Determine the [x, y] coordinate at the center of the cell enclosing the given text.  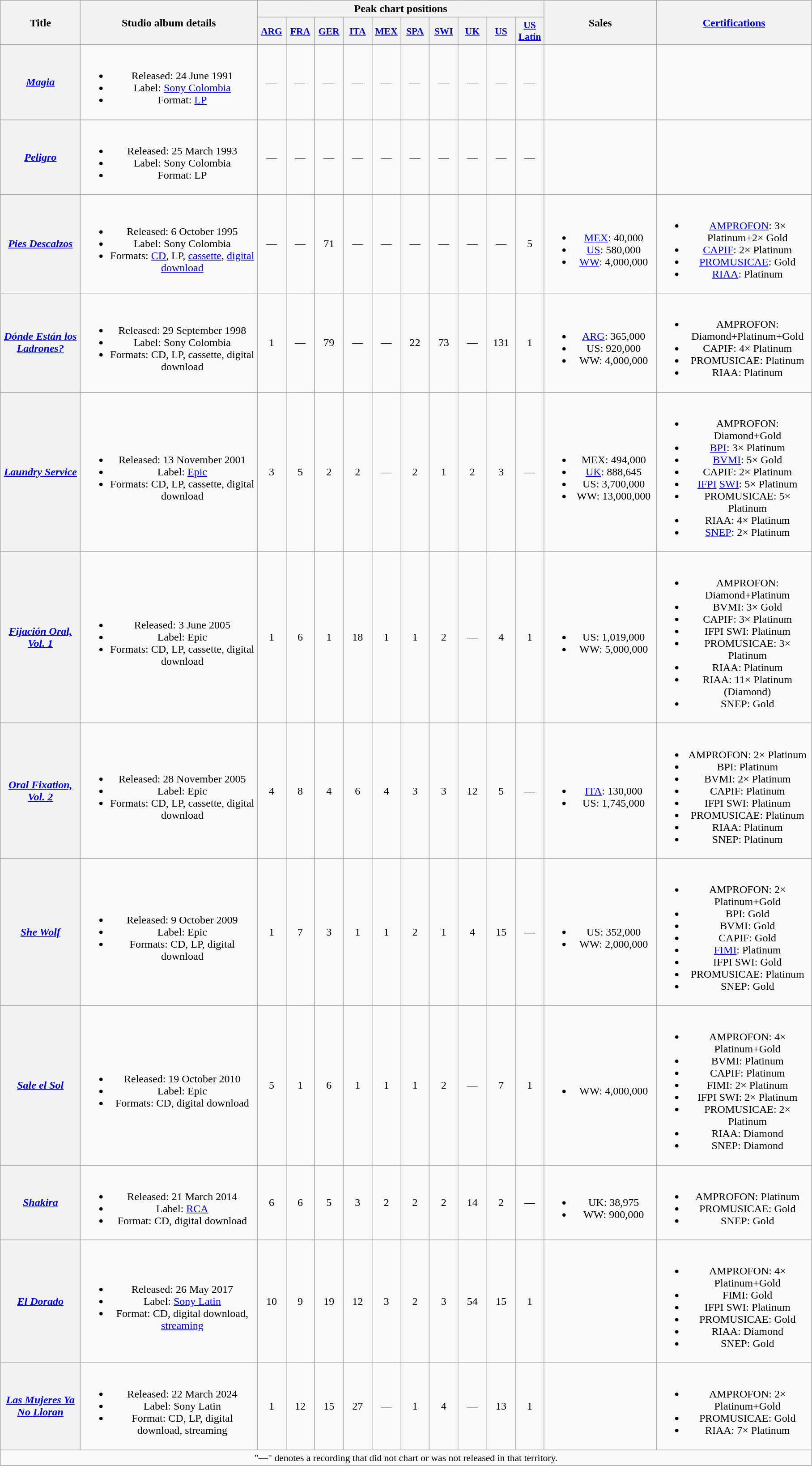
18 [357, 637]
73 [444, 343]
Released: 19 October 2010Label: EpicFormats: CD, digital download [169, 1085]
SPA [415, 31]
54 [472, 1302]
AMPROFON: 2× PlatinumBPI: PlatinumBVMI: 2× PlatinumCAPIF: PlatinumIFPI SWI: PlatinumPROMUSICAE: PlatinumRIAA: PlatinumSNEP: Platinum [734, 791]
Released: 26 May 2017Label: Sony LatinFormat: CD, digital download, streaming [169, 1302]
MEX [386, 31]
Sales [600, 22]
13 [501, 1406]
Released: 28 November 2005Label: EpicFormats: CD, LP, cassette, digital download [169, 791]
9 [300, 1302]
Released: 21 March 2014Label: RCAFormat: CD, digital download [169, 1202]
UK [472, 31]
US: 1,019,000WW: 5,000,000 [600, 637]
Released: 3 June 2005Label: EpicFormats: CD, LP, cassette, digital download [169, 637]
8 [300, 791]
AMPROFON: 2× Platinum+GoldPROMUSICAE: GoldRIAA: 7× Platinum [734, 1406]
GER [329, 31]
USLatin [530, 31]
Dónde Están los Ladrones? [40, 343]
79 [329, 343]
Released: 13 November 2001Label: EpicFormats: CD, LP, cassette, digital download [169, 472]
Magia [40, 82]
ITA [357, 31]
She Wolf [40, 932]
10 [272, 1302]
Released: 22 March 2024Label: Sony LatinFormat: CD, LP, digital download, streaming [169, 1406]
Laundry Service [40, 472]
MEX: 494,000UK: 888,645US: 3,700,000WW: 13,000,000 [600, 472]
Released: 24 June 1991Label: Sony ColombiaFormat: LP [169, 82]
131 [501, 343]
14 [472, 1202]
"—" denotes a recording that did not chart or was not released in that territory. [406, 1458]
Fijación Oral, Vol. 1 [40, 637]
Title [40, 22]
ARG: 365,000US: 920,000WW: 4,000,000 [600, 343]
Certifications [734, 22]
Oral Fixation, Vol. 2 [40, 791]
Pies Descalzos [40, 244]
SWI [444, 31]
AMPROFON: Diamond+Platinum+GoldCAPIF: 4× PlatinumPROMUSICAE: PlatinumRIAA: Platinum [734, 343]
Las Mujeres Ya No Lloran [40, 1406]
19 [329, 1302]
AMPROFON: 4× Platinum+GoldFIMI: GoldIFPI SWI: PlatinumPROMUSICAE: GoldRIAA: Diamond SNEP: Gold [734, 1302]
Studio album details [169, 22]
ITA: 130,000US: 1,745,000 [600, 791]
AMPROFON: PlatinumPROMUSICAE: GoldSNEP: Gold [734, 1202]
Released: 25 March 1993Label: Sony ColombiaFormat: LP [169, 157]
AMPROFON: 3× Platinum+2× GoldCAPIF: 2× PlatinumPROMUSICAE: GoldRIAA: Platinum [734, 244]
Released: 9 October 2009Label: EpicFormats: CD, LP, digital download [169, 932]
27 [357, 1406]
Peak chart positions [401, 9]
Released: 6 October 1995Label: Sony ColombiaFormats: CD, LP, cassette, digital download [169, 244]
UK: 38,975WW: 900,000 [600, 1202]
El Dorado [40, 1302]
22 [415, 343]
AMPROFON: 2× Platinum+GoldBPI: GoldBVMI: GoldCAPIF: GoldFIMI: PlatinumIFPI SWI: GoldPROMUSICAE: PlatinumSNEP: Gold [734, 932]
MEX: 40,000US: 580,000WW: 4,000,000 [600, 244]
AMPROFON: Diamond+GoldBPI: 3× PlatinumBVMI: 5× GoldCAPIF: 2× PlatinumIFPI SWI: 5× PlatinumPROMUSICAE: 5× PlatinumRIAA: 4× PlatinumSNEP: 2× Platinum [734, 472]
FRA [300, 31]
Peligro [40, 157]
US: 352,000WW: 2,000,000 [600, 932]
Sale el Sol [40, 1085]
WW: 4,000,000 [600, 1085]
71 [329, 244]
ARG [272, 31]
Released: 29 September 1998Label: Sony ColombiaFormats: CD, LP, cassette, digital download [169, 343]
Shakira [40, 1202]
AMPROFON: 4× Platinum+GoldBVMI: PlatinumCAPIF: PlatinumFIMI: 2× PlatinumIFPI SWI: 2× PlatinumPROMUSICAE: 2× PlatinumRIAA: Diamond SNEP: Diamond [734, 1085]
US [501, 31]
